Identify which cell holds the provided text, then report its [X, Y] central coordinate. 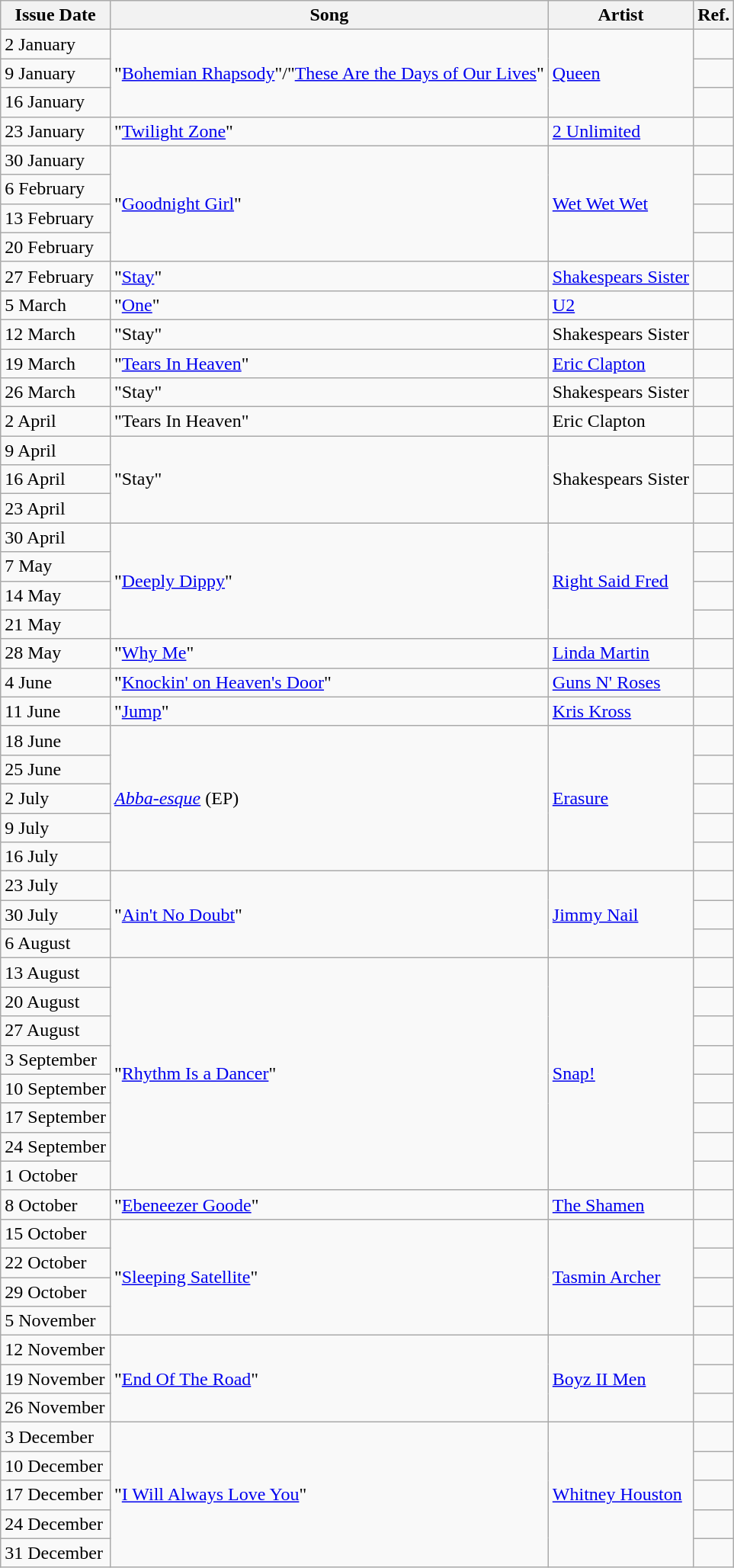
"Rhythm Is a Dancer" [329, 1074]
Jimmy Nail [620, 915]
"Sleeping Satellite" [329, 1277]
2 Unlimited [620, 131]
22 October [56, 1262]
"Deeply Dippy" [329, 581]
Boyz II Men [620, 1379]
17 September [56, 1117]
"Ebeneezer Goode" [329, 1204]
24 September [56, 1146]
"Why Me" [329, 653]
1 October [56, 1175]
Song [329, 15]
9 July [56, 827]
"End Of The Road" [329, 1379]
Wet Wet Wet [620, 204]
Linda Martin [620, 653]
Kris Kross [620, 711]
15 October [56, 1233]
Tasmin Archer [620, 1277]
"One" [329, 305]
Artist [620, 15]
19 March [56, 364]
Queen [620, 73]
6 August [56, 944]
27 February [56, 276]
10 December [56, 1466]
7 May [56, 566]
8 October [56, 1204]
16 January [56, 102]
30 January [56, 160]
29 October [56, 1292]
21 May [56, 624]
"Jump" [329, 711]
The Shamen [620, 1204]
25 June [56, 769]
2 April [56, 422]
30 April [56, 537]
12 November [56, 1350]
4 June [56, 682]
13 August [56, 973]
2 January [56, 44]
19 November [56, 1379]
23 January [56, 131]
16 April [56, 479]
13 February [56, 218]
20 February [56, 247]
27 August [56, 1031]
3 December [56, 1437]
5 March [56, 305]
24 December [56, 1524]
Abba-esque (EP) [329, 798]
Right Said Fred [620, 581]
"Twilight Zone" [329, 131]
26 March [56, 393]
23 July [56, 886]
"I Will Always Love You" [329, 1495]
16 July [56, 857]
14 May [56, 595]
28 May [56, 653]
Erasure [620, 798]
Whitney Houston [620, 1495]
10 September [56, 1089]
11 June [56, 711]
"Ain't No Doubt" [329, 915]
9 April [56, 451]
5 November [56, 1321]
Snap! [620, 1074]
"Knockin' on Heaven's Door" [329, 682]
2 July [56, 798]
U2 [620, 305]
Ref. [713, 15]
12 March [56, 334]
"Goodnight Girl" [329, 204]
"Bohemian Rhapsody"/"These Are the Days of Our Lives" [329, 73]
20 August [56, 1002]
26 November [56, 1408]
Issue Date [56, 15]
17 December [56, 1495]
9 January [56, 73]
31 December [56, 1553]
18 June [56, 740]
3 September [56, 1060]
23 April [56, 508]
30 July [56, 915]
Guns N' Roses [620, 682]
6 February [56, 189]
